Determine the (x, y) coordinate at the center of the cell enclosing the given text.  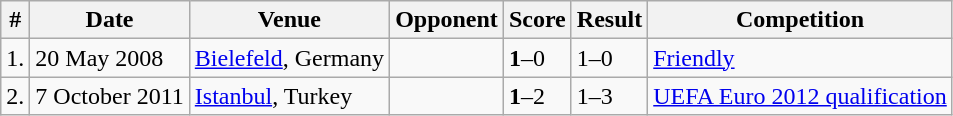
Istanbul, Turkey (289, 96)
Bielefeld, Germany (289, 58)
7 October 2011 (110, 96)
20 May 2008 (110, 58)
Venue (289, 20)
2. (16, 96)
Date (110, 20)
1–2 (537, 96)
Competition (800, 20)
Result (609, 20)
Opponent (447, 20)
# (16, 20)
UEFA Euro 2012 qualification (800, 96)
Score (537, 20)
1–3 (609, 96)
1. (16, 58)
Friendly (800, 58)
